Provide the (X, Y) coordinate of the cell's center where the given text is located.  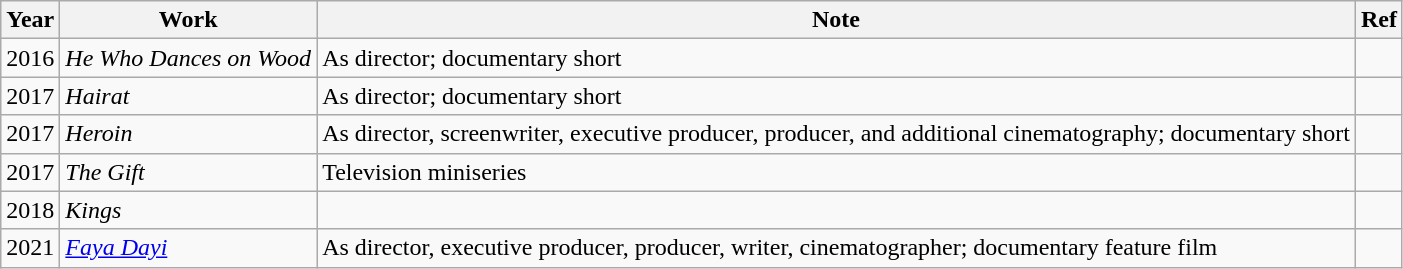
The Gift (188, 172)
Television miniseries (836, 172)
As director, executive producer, producer, writer, cinematographer; documentary feature film (836, 248)
He Who Dances on Wood (188, 58)
2018 (30, 210)
Kings (188, 210)
Hairat (188, 96)
As director, screenwriter, executive producer, producer, and additional cinematography; documentary short (836, 134)
Note (836, 20)
Ref (1378, 20)
2016 (30, 58)
2021 (30, 248)
Work (188, 20)
Year (30, 20)
Faya Dayi (188, 248)
Heroin (188, 134)
